Return the [x, y] coordinate for the center point of the cell that contains the specified text.  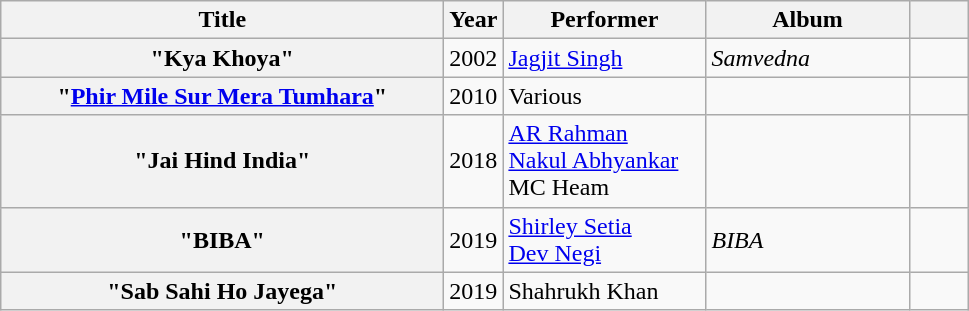
2002 [474, 58]
"Phir Mile Sur Mera Tumhara" [222, 96]
Performer [604, 20]
Album [808, 20]
AR RahmanNakul AbhyankarMC Heam [604, 161]
Jagjit Singh [604, 58]
Shirley SetiaDev Negi [604, 240]
"Sab Sahi Ho Jayega" [222, 291]
"Jai Hind India" [222, 161]
BIBA [808, 240]
Title [222, 20]
"Kya Khoya" [222, 58]
Shahrukh Khan [604, 291]
2018 [474, 161]
Samvedna [808, 58]
Year [474, 20]
"BIBA" [222, 240]
Various [604, 96]
2010 [474, 96]
